Output the [x, y] coordinate of the center of the cell containing the given text.  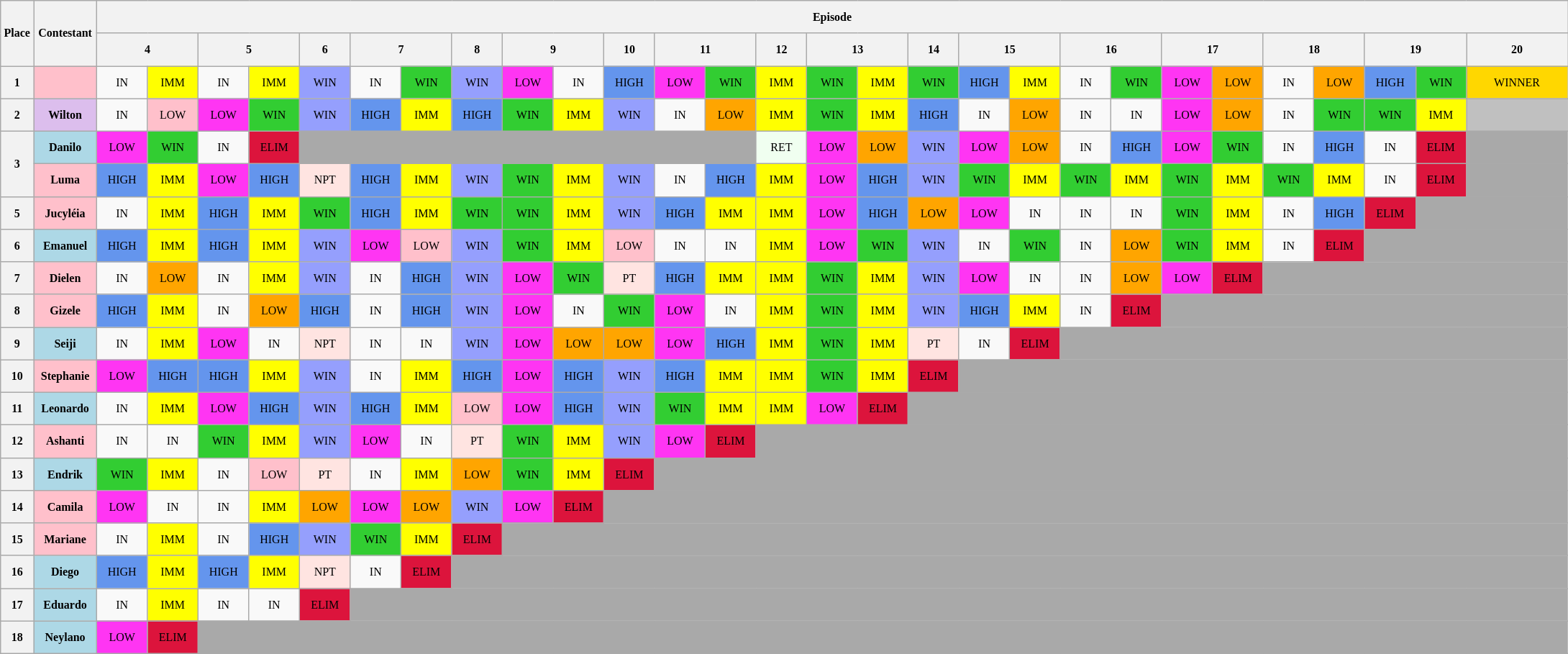
Luma [65, 180]
Dielen [65, 278]
Camila [65, 507]
Place [17, 33]
Ashanti [65, 440]
Neylano [65, 637]
Jucyléia [65, 213]
Danilo [65, 147]
WINNER [1518, 82]
Eduardo [65, 604]
RET [781, 147]
1 [17, 82]
19 [1416, 49]
Episode [831, 16]
Wilton [65, 115]
Stephanie [65, 376]
20 [1518, 49]
Endrik [65, 473]
Mariane [65, 538]
Leonardo [65, 409]
Contestant [65, 33]
Emanuel [65, 245]
4 [147, 49]
2 [17, 115]
Gizele [65, 311]
Seiji [65, 342]
3 [17, 164]
Diego [65, 571]
